Extract the (X, Y) coordinate from the center of the cell holding the provided text.  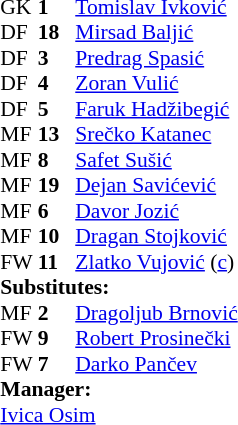
Dragan Stojković (156, 237)
3 (57, 58)
8 (57, 160)
2 (57, 313)
10 (57, 237)
6 (57, 211)
Substitutes: (118, 287)
Davor Jozić (156, 211)
19 (57, 185)
4 (57, 83)
9 (57, 339)
13 (57, 135)
Predrag Spasić (156, 58)
Robert Prosinečki (156, 339)
7 (57, 364)
11 (57, 262)
Faruk Hadžibegić (156, 109)
Srečko Katanec (156, 135)
Darko Pančev (156, 364)
5 (57, 109)
Manager: (118, 389)
Zoran Vulić (156, 83)
Dragoljub Brnović (156, 313)
Safet Sušić (156, 160)
18 (57, 33)
Dejan Savićević (156, 185)
Zlatko Vujović (c) (156, 262)
Mirsad Baljić (156, 33)
